Capture the cell that displays the provided text and extract its (x, y) central coordinate. 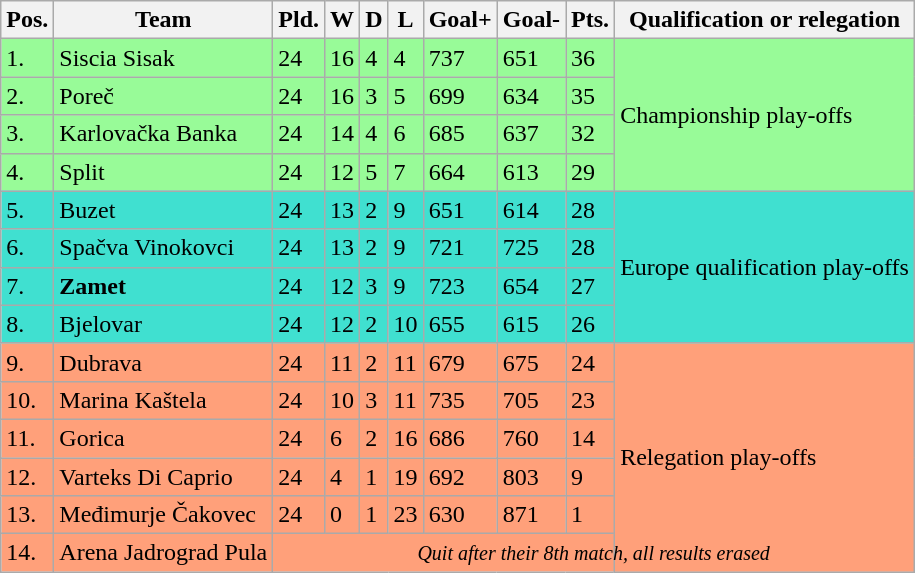
Pts. (590, 20)
26 (590, 324)
14. (28, 553)
Pos. (28, 20)
Qualification or relegation (765, 20)
6. (28, 248)
Team (164, 20)
Europe qualification play-offs (765, 267)
760 (531, 438)
2. (28, 96)
Relegation play-offs (765, 457)
630 (460, 515)
3. (28, 134)
32 (590, 134)
8. (28, 324)
7 (406, 172)
Marina Kaštela (164, 400)
Dubrava (164, 362)
686 (460, 438)
Međimurje Čakovec (164, 515)
9. (28, 362)
723 (460, 286)
614 (531, 210)
705 (531, 400)
637 (531, 134)
Championship play-offs (765, 115)
27 (590, 286)
Zamet (164, 286)
735 (460, 400)
29 (590, 172)
Spačva Vinokovci (164, 248)
Goal- (531, 20)
36 (590, 58)
Bjelovar (164, 324)
692 (460, 477)
12. (28, 477)
13. (28, 515)
Goal+ (460, 20)
D (374, 20)
Poreč (164, 96)
19 (406, 477)
654 (531, 286)
699 (460, 96)
725 (531, 248)
1. (28, 58)
5. (28, 210)
Varteks Di Caprio (164, 477)
Quit after their 8th match, all results erased (594, 553)
721 (460, 248)
Buzet (164, 210)
Arena Jadrograd Pula (164, 553)
L (406, 20)
Gorica (164, 438)
4. (28, 172)
615 (531, 324)
634 (531, 96)
0 (342, 515)
Split (164, 172)
Siscia Sisak (164, 58)
664 (460, 172)
803 (531, 477)
10. (28, 400)
871 (531, 515)
655 (460, 324)
7. (28, 286)
Karlovačka Banka (164, 134)
679 (460, 362)
737 (460, 58)
W (342, 20)
613 (531, 172)
Pld. (299, 20)
35 (590, 96)
11. (28, 438)
675 (531, 362)
685 (460, 134)
